Detect which cell encompasses the target text, then output its (x, y) center coordinate. 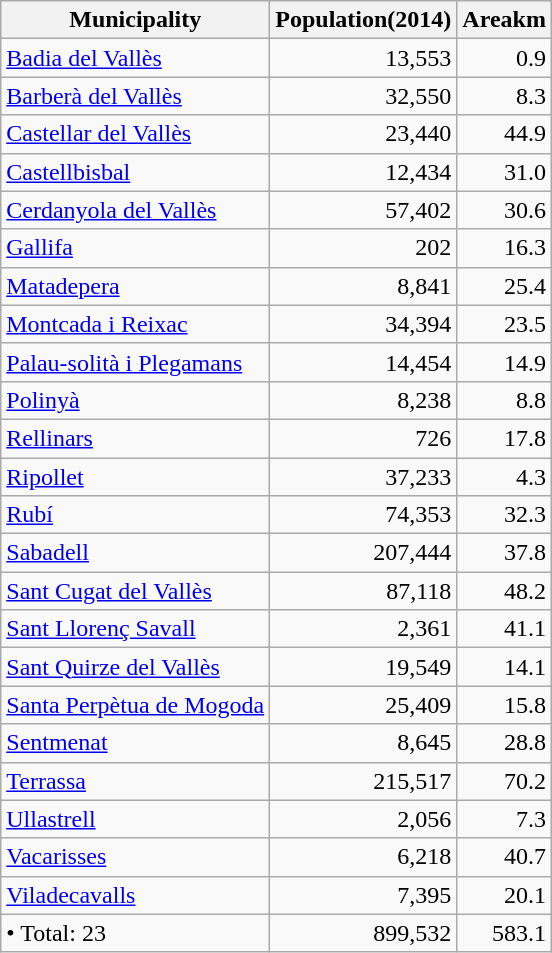
Areakm (504, 20)
Population(2014) (364, 20)
2,361 (364, 629)
202 (364, 248)
Municipality (136, 20)
23,440 (364, 134)
Castellar del Vallès (136, 134)
Rubí (136, 515)
Matadepera (136, 286)
25.4 (504, 286)
583.1 (504, 933)
Montcada i Reixac (136, 324)
Cerdanyola del Vallès (136, 210)
7.3 (504, 819)
14,454 (364, 362)
8.8 (504, 400)
8,645 (364, 743)
Sant Llorenç Savall (136, 629)
44.9 (504, 134)
57,402 (364, 210)
215,517 (364, 781)
Barberà del Vallès (136, 96)
726 (364, 438)
Badia del Vallès (136, 58)
Rellinars (136, 438)
31.0 (504, 172)
Sabadell (136, 553)
37,233 (364, 477)
32.3 (504, 515)
899,532 (364, 933)
Castellbisbal (136, 172)
28.8 (504, 743)
7,395 (364, 895)
87,118 (364, 591)
32,550 (364, 96)
0.9 (504, 58)
30.6 (504, 210)
• Total: 23 (136, 933)
23.5 (504, 324)
12,434 (364, 172)
40.7 (504, 857)
34,394 (364, 324)
8,841 (364, 286)
25,409 (364, 705)
Santa Perpètua de Mogoda (136, 705)
Sant Cugat del Vallès (136, 591)
Palau-solità i Plegamans (136, 362)
Gallifa (136, 248)
41.1 (504, 629)
74,353 (364, 515)
14.1 (504, 667)
15.8 (504, 705)
2,056 (364, 819)
37.8 (504, 553)
13,553 (364, 58)
Sentmenat (136, 743)
Ullastrell (136, 819)
70.2 (504, 781)
Vacarisses (136, 857)
4.3 (504, 477)
Ripollet (136, 477)
16.3 (504, 248)
Terrassa (136, 781)
Polinyà (136, 400)
14.9 (504, 362)
17.8 (504, 438)
Viladecavalls (136, 895)
8.3 (504, 96)
19,549 (364, 667)
48.2 (504, 591)
207,444 (364, 553)
6,218 (364, 857)
Sant Quirze del Vallès (136, 667)
20.1 (504, 895)
8,238 (364, 400)
